Scan for the cell matching the given text and deliver its [X, Y] coordinate at center. 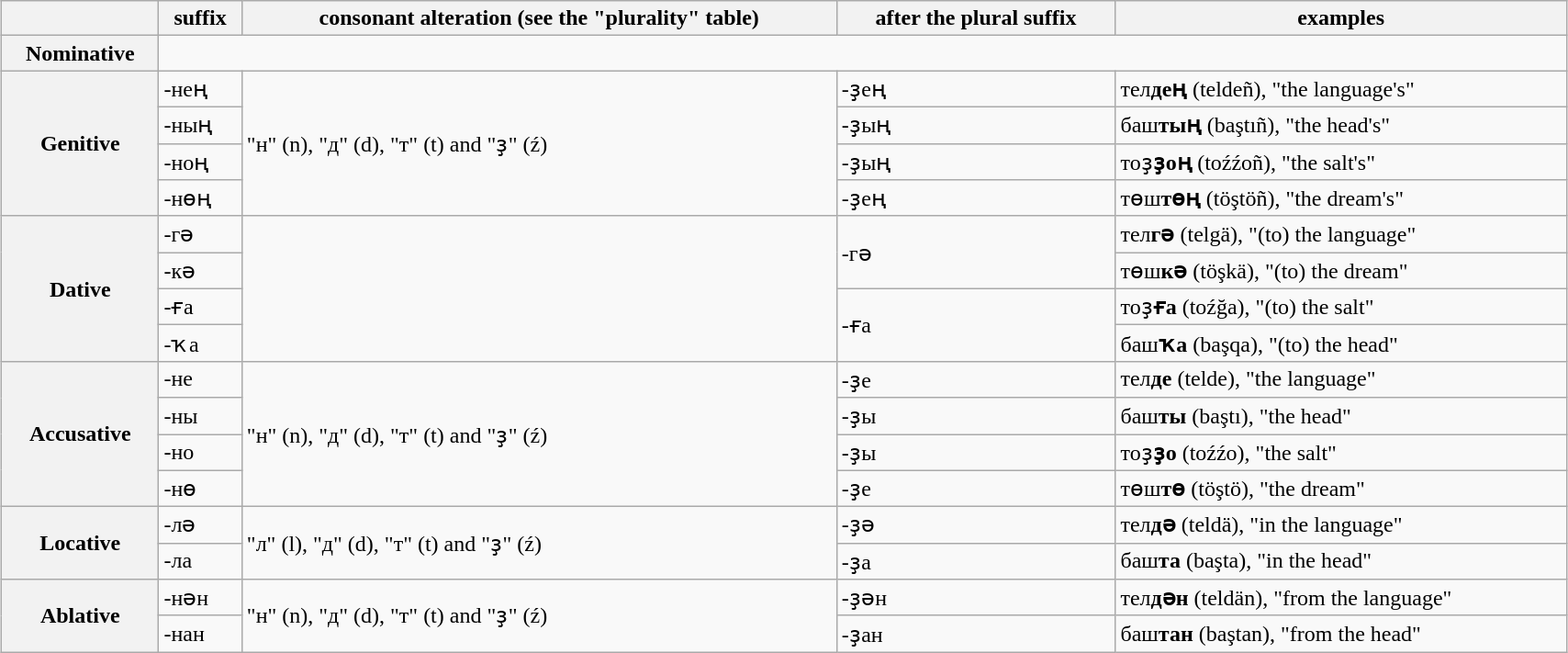
тоҙҙо (toźźo), "the salt" [1341, 452]
-лә [200, 525]
-ҙан [976, 634]
after the plural suffix [976, 18]
төштөң (töştöñ), "the dream's" [1341, 198]
телде (telde), "the language" [1341, 379]
-не [200, 379]
-ның [200, 125]
-нөң [200, 198]
Nominative [81, 53]
телгә (telgä), "(to) the language" [1341, 234]
телдең (teldeñ), "the language's" [1341, 89]
-ҙә [976, 525]
башҡа (başqa), "(to) the head" [1341, 343]
баштан (baştan), "from the head" [1341, 634]
-нан [200, 634]
тоҙға (toźğa), "(to) the salt" [1341, 307]
-ҙән [976, 598]
телдән (teldän), "from the language" [1341, 598]
-но [200, 452]
-ны [200, 416]
-ҙа [976, 561]
-нән [200, 598]
башта (başta), "in the head" [1341, 561]
Accusative [81, 433]
examples [1341, 18]
баштың (baştıñ), "the head's" [1341, 125]
suffix [200, 18]
"л" (l), "д" (d), "т" (t) and "ҙ" (ź) [539, 544]
Dative [81, 288]
-нө [200, 489]
consonant alteration (see the "plurality" table) [539, 18]
-нең [200, 89]
тоҙҙоң (toźźoñ), "the salt's" [1341, 162]
-ла [200, 561]
төшкә (töşkä), "(to) the dream" [1341, 271]
-ҡа [200, 343]
-кә [200, 271]
төштө (töştö), "the dream" [1341, 489]
Ablative [81, 615]
телдә (teldä), "in the language" [1341, 525]
башты (baştı), "the head" [1341, 416]
Locative [81, 544]
Genitive [81, 143]
-ноң [200, 162]
